Return (x, y) of the center of cell containing provided text 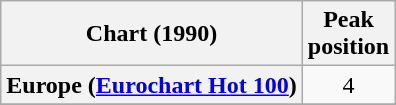
Peakposition (348, 34)
Chart (1990) (152, 34)
Europe (Eurochart Hot 100) (152, 85)
4 (348, 85)
